Pinpoint the cell where the given text exists, returning its [x, y] midpoint coordinate. 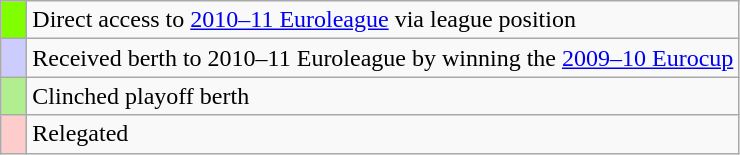
Relegated [383, 134]
Received berth to 2010–11 Euroleague by winning the 2009–10 Eurocup [383, 58]
Clinched playoff berth [383, 96]
Direct access to 2010–11 Euroleague via league position [383, 20]
